Find where the given text appears and provide that cell's center as (x, y) coordinate. 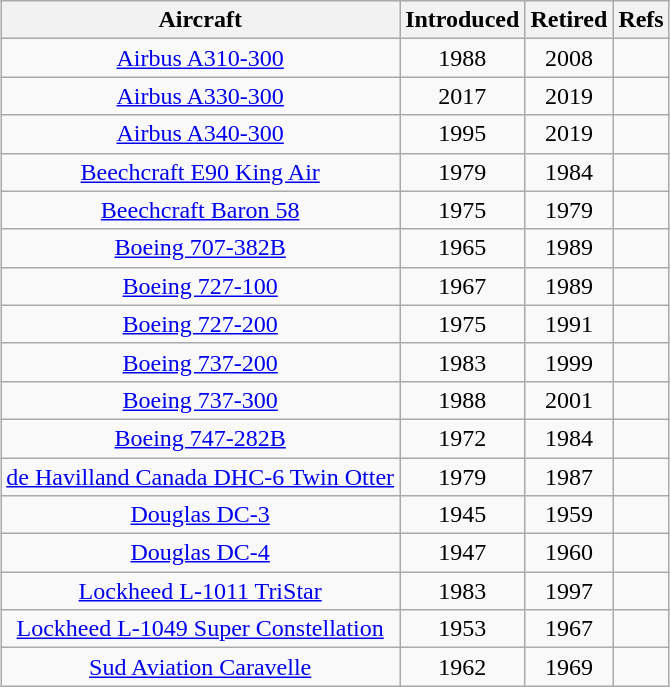
1987 (569, 477)
1965 (462, 248)
Airbus A330-300 (200, 96)
2001 (569, 400)
Sud Aviation Caravelle (200, 667)
1997 (569, 591)
Boeing 727-200 (200, 324)
1962 (462, 667)
Boeing 737-300 (200, 400)
Introduced (462, 20)
Refs (641, 20)
1969 (569, 667)
1945 (462, 515)
1991 (569, 324)
Douglas DC-3 (200, 515)
Airbus A310-300 (200, 58)
Aircraft (200, 20)
1953 (462, 629)
Boeing 747-282B (200, 438)
Airbus A340-300 (200, 134)
Douglas DC-4 (200, 553)
Boeing 727-100 (200, 286)
2008 (569, 58)
Beechcraft Baron 58 (200, 210)
2017 (462, 96)
Boeing 737-200 (200, 362)
de Havilland Canada DHC-6 Twin Otter (200, 477)
1947 (462, 553)
1972 (462, 438)
Lockheed L-1049 Super Constellation (200, 629)
Lockheed L-1011 TriStar (200, 591)
Beechcraft E90 King Air (200, 172)
1960 (569, 553)
1959 (569, 515)
Boeing 707-382B (200, 248)
1995 (462, 134)
Retired (569, 20)
1999 (569, 362)
